Locate the cell with the specified text and output its (X, Y) center coordinate. 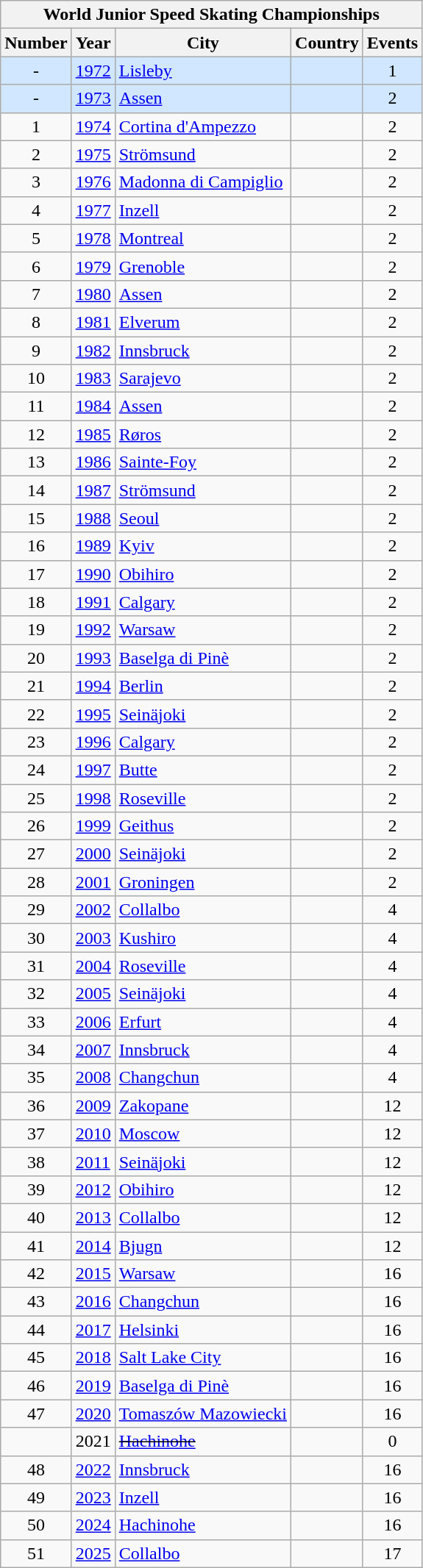
Groningen (203, 882)
22 (36, 714)
43 (36, 1302)
2022 (93, 1469)
Berlin (203, 686)
45 (36, 1358)
Events (392, 43)
51 (36, 1553)
31 (36, 966)
2025 (93, 1553)
41 (36, 1246)
Number (36, 43)
1995 (93, 714)
World Junior Speed Skating Championships (212, 15)
1975 (93, 154)
37 (36, 1134)
2024 (93, 1525)
Montreal (203, 238)
Butte (203, 770)
24 (36, 770)
2020 (93, 1414)
46 (36, 1386)
2016 (93, 1302)
1991 (93, 602)
11 (36, 407)
2008 (93, 1078)
2000 (93, 854)
2019 (93, 1386)
2001 (93, 882)
2011 (93, 1161)
Røros (203, 434)
2010 (93, 1134)
13 (36, 462)
1979 (93, 266)
Zakopane (203, 1106)
10 (36, 379)
Sainte-Foy (203, 462)
1984 (93, 407)
18 (36, 602)
1999 (93, 826)
Elverum (203, 322)
Cortina d'Ampezzo (203, 126)
1972 (93, 71)
2014 (93, 1246)
2021 (93, 1442)
2006 (93, 1022)
25 (36, 798)
48 (36, 1469)
50 (36, 1525)
1976 (93, 182)
44 (36, 1330)
2015 (93, 1274)
1997 (93, 770)
9 (36, 351)
34 (36, 1050)
Kushiro (203, 938)
28 (36, 882)
2005 (93, 994)
5 (36, 238)
2017 (93, 1330)
2002 (93, 910)
49 (36, 1497)
30 (36, 938)
1987 (93, 490)
2023 (93, 1497)
Tomaszów Mazowiecki (203, 1414)
23 (36, 742)
36 (36, 1106)
Kyiv (203, 546)
1974 (93, 126)
Geithus (203, 826)
39 (36, 1189)
19 (36, 630)
1977 (93, 210)
1982 (93, 351)
Seoul (203, 518)
City (203, 43)
1983 (93, 379)
42 (36, 1274)
2013 (93, 1217)
Lisleby (203, 71)
1994 (93, 686)
27 (36, 854)
2004 (93, 966)
15 (36, 518)
1992 (93, 630)
Salt Lake City (203, 1358)
Erfurt (203, 1022)
26 (36, 826)
Sarajevo (203, 379)
8 (36, 322)
1985 (93, 434)
33 (36, 1022)
3 (36, 182)
1981 (93, 322)
1978 (93, 238)
2003 (93, 938)
Moscow (203, 1134)
1996 (93, 742)
14 (36, 490)
Helsinki (203, 1330)
1980 (93, 294)
1993 (93, 658)
1998 (93, 798)
32 (36, 994)
2009 (93, 1106)
29 (36, 910)
Country (327, 43)
20 (36, 658)
47 (36, 1414)
21 (36, 686)
Year (93, 43)
40 (36, 1217)
1973 (93, 99)
1988 (93, 518)
1986 (93, 462)
35 (36, 1078)
Grenoble (203, 266)
7 (36, 294)
Madonna di Campiglio (203, 182)
1989 (93, 546)
2018 (93, 1358)
2012 (93, 1189)
0 (392, 1442)
6 (36, 266)
2007 (93, 1050)
Bjugn (203, 1246)
38 (36, 1161)
1990 (93, 574)
